Extract the [X, Y] coordinate from the center of the cell holding the provided text.  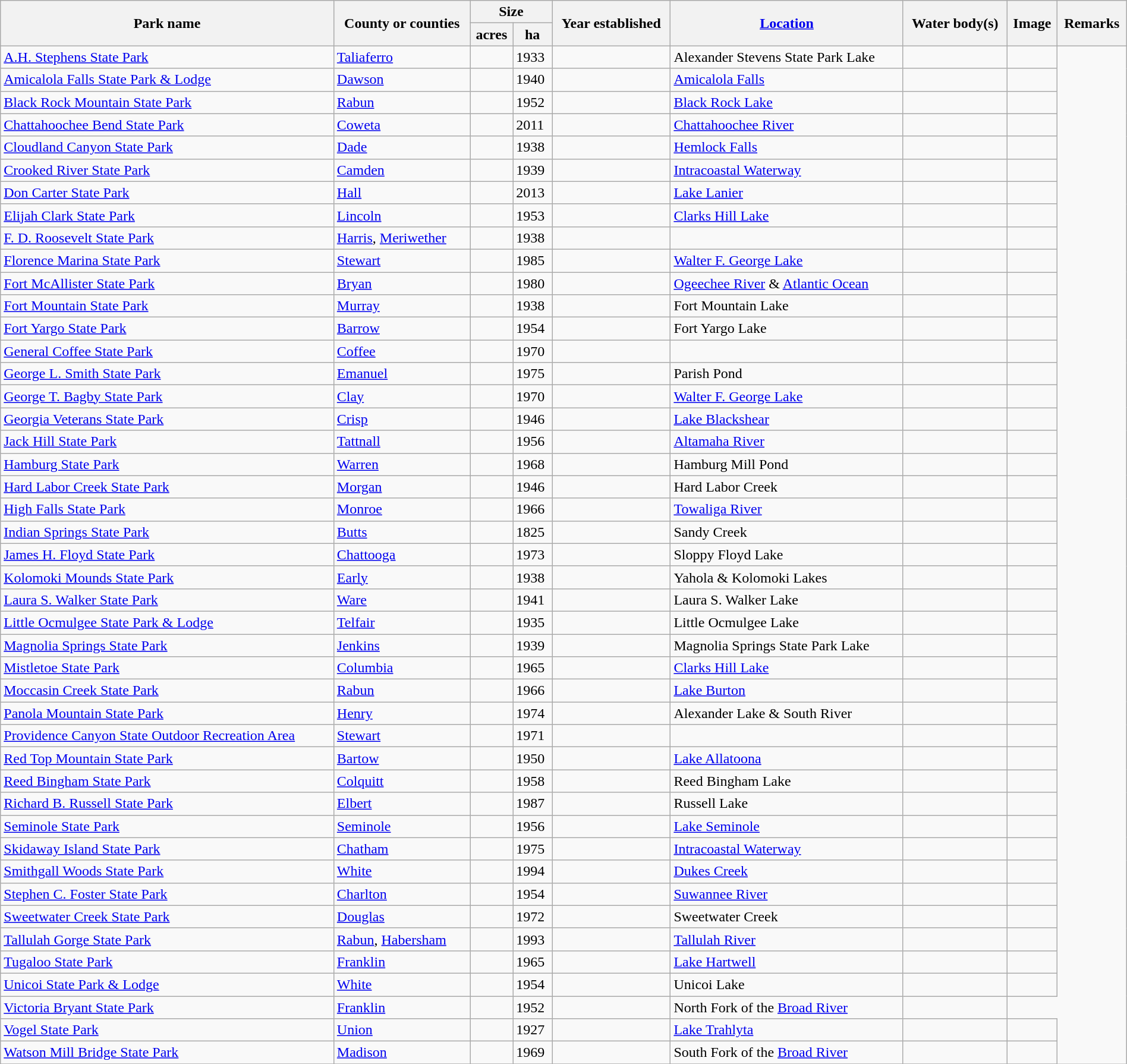
Tugaloo State Park [168, 962]
Florence Marina State Park [168, 260]
1994 [533, 871]
Little Ocmulgee Lake [787, 622]
Lake Allatoona [787, 758]
Amicalola Falls State Park & Lodge [168, 80]
Douglas [402, 917]
Sweetwater Creek State Park [168, 917]
Lake Hartwell [787, 962]
Camden [402, 170]
Sandy Creek [787, 532]
Location [787, 23]
Towaliga River [787, 509]
F. D. Roosevelt State Park [168, 238]
Elbert [402, 804]
Image [1032, 23]
1971 [533, 736]
Seminole State Park [168, 826]
James H. Floyd State Park [168, 555]
Red Top Mountain State Park [168, 758]
Murray [402, 306]
Moccasin Creek State Park [168, 691]
Telfair [402, 622]
Amicalola Falls [787, 80]
Laura S. Walker Lake [787, 600]
Bartow [402, 758]
Fort Yargo State Park [168, 329]
Hamburg Mill Pond [787, 464]
1941 [533, 600]
Reed Bingham State Park [168, 781]
Reed Bingham Lake [787, 781]
1935 [533, 622]
Magnolia Springs State Park Lake [787, 645]
1973 [533, 555]
Black Rock Mountain State Park [168, 102]
Lake Blackshear [787, 419]
Vogel State Park [168, 1030]
Taliaferro [402, 57]
Chattahoochee River [787, 125]
Georgia Veterans State Park [168, 419]
Little Ocmulgee State Park & Lodge [168, 622]
2013 [533, 193]
Water body(s) [955, 23]
Magnolia Springs State Park [168, 645]
Charlton [402, 894]
Barrow [402, 329]
Size [511, 12]
Ogeechee River & Atlantic Ocean [787, 284]
Fort Mountain State Park [168, 306]
Unicoi Lake [787, 984]
Hamburg State Park [168, 464]
Morgan [402, 487]
Hall [402, 193]
Lincoln [402, 215]
Russell Lake [787, 804]
1933 [533, 57]
Smithgall Woods State Park [168, 871]
Jenkins [402, 645]
Tallulah Gorge State Park [168, 939]
Dukes Creek [787, 871]
Alexander Stevens State Park Lake [787, 57]
1974 [533, 713]
Black Rock Lake [787, 102]
Crooked River State Park [168, 170]
Columbia [402, 668]
Hard Labor Creek State Park [168, 487]
South Fork of the Broad River [787, 1053]
1985 [533, 260]
Fort Mountain Lake [787, 306]
Lake Trahlyta [787, 1030]
Harris, Meriwether [402, 238]
George L. Smith State Park [168, 374]
Seminole [402, 826]
Ware [402, 600]
Rabun, Habersham [402, 939]
Fort Yargo Lake [787, 329]
Lake Lanier [787, 193]
Monroe [402, 509]
Tattnall [402, 442]
Chatham [402, 849]
Kolomoki Mounds State Park [168, 577]
Union [402, 1030]
acres [492, 34]
Dade [402, 147]
Emanuel [402, 374]
North Fork of the Broad River [787, 1008]
1980 [533, 284]
Cloudland Canyon State Park [168, 147]
Sloppy Floyd Lake [787, 555]
1987 [533, 804]
Chattahoochee Bend State Park [168, 125]
1972 [533, 917]
Coffee [402, 351]
Providence Canyon State Outdoor Recreation Area [168, 736]
Early [402, 577]
1953 [533, 215]
Laura S. Walker State Park [168, 600]
Year established [611, 23]
1969 [533, 1053]
Alexander Lake & South River [787, 713]
Parish Pond [787, 374]
Stephen C. Foster State Park [168, 894]
1958 [533, 781]
Altamaha River [787, 442]
General Coffee State Park [168, 351]
Skidaway Island State Park [168, 849]
Park name [168, 23]
Hemlock Falls [787, 147]
1927 [533, 1030]
Colquitt [402, 781]
1993 [533, 939]
1950 [533, 758]
Clay [402, 396]
Lake Seminole [787, 826]
Bryan [402, 284]
A.H. Stephens State Park [168, 57]
Yahola & Kolomoki Lakes [787, 577]
Crisp [402, 419]
Chattooga [402, 555]
Unicoi State Park & Lodge [168, 984]
Indian Springs State Park [168, 532]
Panola Mountain State Park [168, 713]
Dawson [402, 80]
Sweetwater Creek [787, 917]
Richard B. Russell State Park [168, 804]
Watson Mill Bridge State Park [168, 1053]
Victoria Bryant State Park [168, 1008]
Lake Burton [787, 691]
Hard Labor Creek [787, 487]
George T. Bagby State Park [168, 396]
2011 [533, 125]
1968 [533, 464]
Fort McAllister State Park [168, 284]
ha [533, 34]
Remarks [1091, 23]
Tallulah River [787, 939]
Elijah Clark State Park [168, 215]
1825 [533, 532]
High Falls State Park [168, 509]
Mistletoe State Park [168, 668]
1940 [533, 80]
County or counties [402, 23]
Butts [402, 532]
Warren [402, 464]
Coweta [402, 125]
Don Carter State Park [168, 193]
Madison [402, 1053]
Suwannee River [787, 894]
Henry [402, 713]
Jack Hill State Park [168, 442]
